Search for the cell housing the specified text and yield its (X, Y) center coordinate. 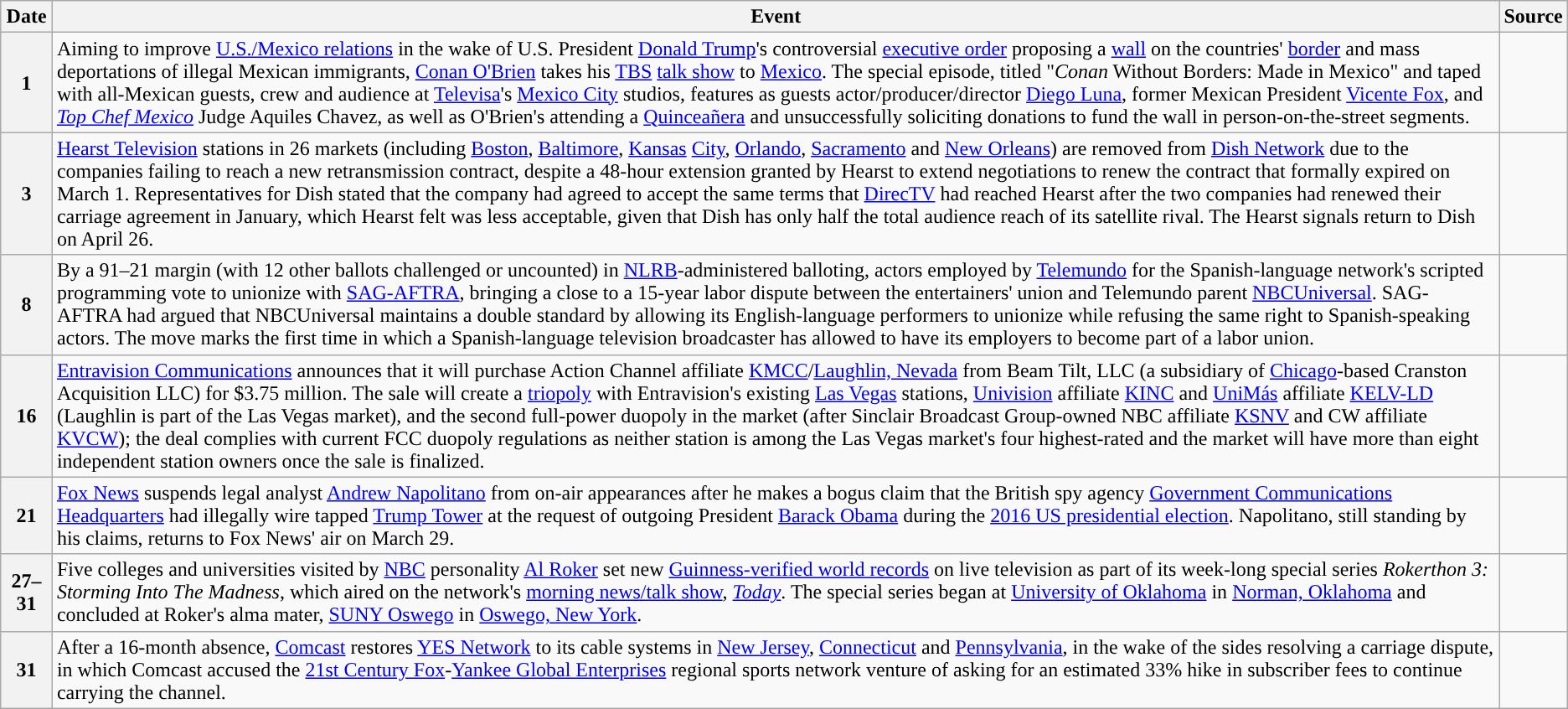
Source (1533, 17)
8 (27, 305)
16 (27, 416)
Date (27, 17)
Event (776, 17)
27–31 (27, 593)
3 (27, 194)
31 (27, 670)
1 (27, 82)
21 (27, 515)
